Search for the cell housing the specified text and yield its (x, y) center coordinate. 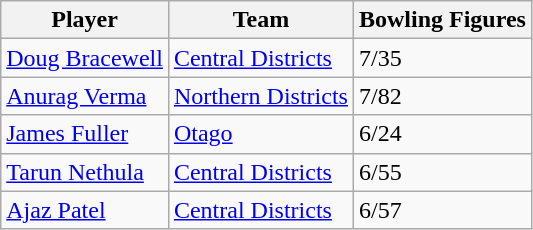
Tarun Nethula (85, 172)
Northern Districts (260, 96)
Player (85, 20)
Otago (260, 134)
6/55 (442, 172)
Team (260, 20)
Ajaz Patel (85, 210)
7/35 (442, 58)
6/57 (442, 210)
Anurag Verma (85, 96)
6/24 (442, 134)
Bowling Figures (442, 20)
Doug Bracewell (85, 58)
James Fuller (85, 134)
7/82 (442, 96)
